Scan for the cell matching the given text and deliver its [x, y] coordinate at center. 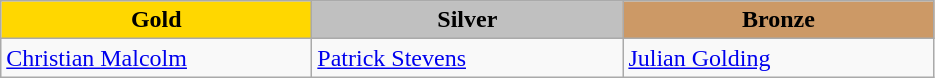
Christian Malcolm [156, 58]
Patrick Stevens [468, 58]
Gold [156, 20]
Bronze [778, 20]
Silver [468, 20]
Julian Golding [778, 58]
